Output the [X, Y] coordinate of the center of the cell containing the given text.  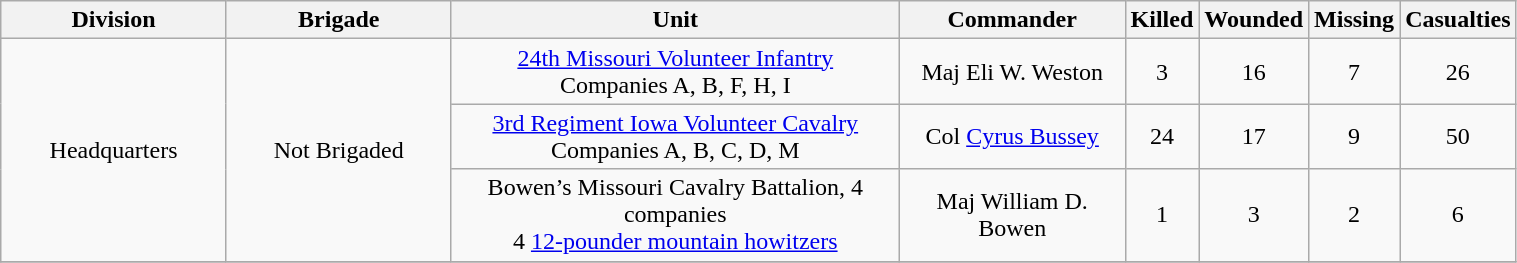
26 [1458, 72]
Maj Eli W. Weston [1012, 72]
Brigade [338, 20]
9 [1354, 136]
24th Missouri Volunteer InfantryCompanies A, B, F, H, I [675, 72]
24 [1162, 136]
Maj William D. Bowen [1012, 215]
Unit [675, 20]
7 [1354, 72]
Casualties [1458, 20]
1 [1162, 215]
Bowen’s Missouri Cavalry Battalion, 4 companies4 12-pounder mountain howitzers [675, 215]
Col Cyrus Bussey [1012, 136]
16 [1254, 72]
17 [1254, 136]
Wounded [1254, 20]
6 [1458, 215]
3rd Regiment Iowa Volunteer CavalryCompanies A, B, C, D, M [675, 136]
Killed [1162, 20]
50 [1458, 136]
Headquarters [114, 150]
Commander [1012, 20]
Division [114, 20]
2 [1354, 215]
Not Brigaded [338, 150]
Missing [1354, 20]
